Return [x, y] of the center of cell containing provided text 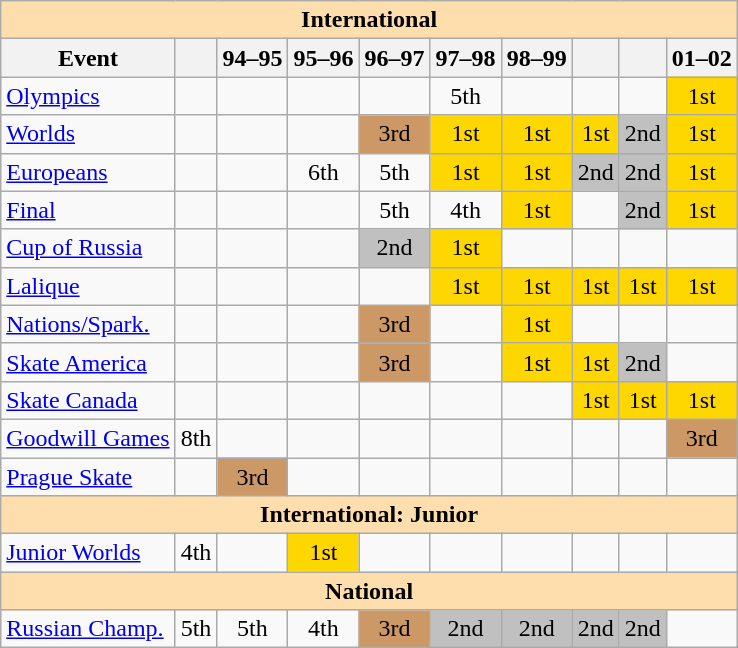
National [370, 591]
Skate America [88, 362]
Russian Champ. [88, 629]
Nations/Spark. [88, 324]
Cup of Russia [88, 248]
International: Junior [370, 515]
95–96 [324, 58]
97–98 [466, 58]
Final [88, 210]
6th [324, 172]
98–99 [536, 58]
01–02 [702, 58]
Lalique [88, 286]
Prague Skate [88, 477]
Europeans [88, 172]
Skate Canada [88, 400]
8th [196, 438]
Junior Worlds [88, 553]
Event [88, 58]
Goodwill Games [88, 438]
Olympics [88, 96]
Worlds [88, 134]
International [370, 20]
96–97 [394, 58]
94–95 [252, 58]
